Scan for the cell matching the given text and deliver its [X, Y] coordinate at center. 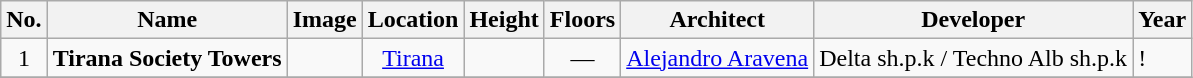
Year [1162, 20]
Floors [582, 20]
Architect [718, 20]
! [1162, 58]
1 [24, 58]
— [582, 58]
Location [413, 20]
Tirana [413, 58]
Developer [974, 20]
Image [324, 20]
Height [504, 20]
Name [167, 20]
Delta sh.p.k / Techno Alb sh.p.k [974, 58]
Alejandro Aravena [718, 58]
No. [24, 20]
Tirana Society Towers [167, 58]
